Find where the given text appears and provide that cell's center as [X, Y] coordinate. 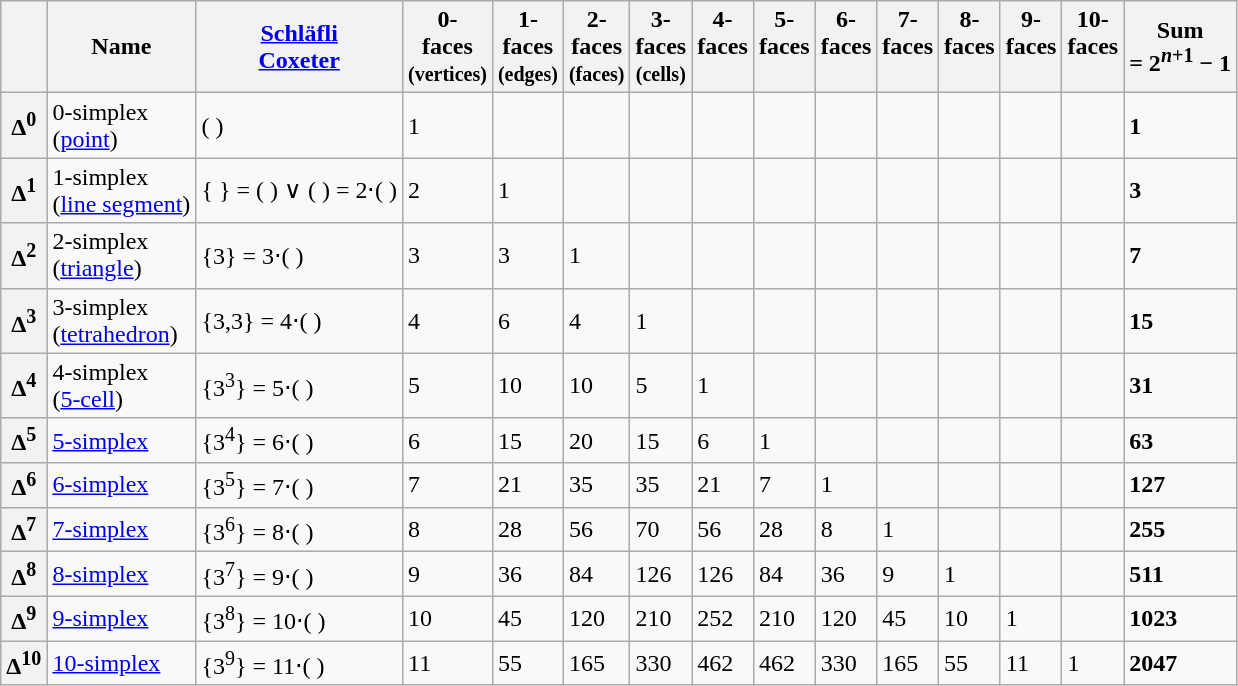
Δ5 [24, 440]
9-simplex [122, 618]
4-simplex(5-cell) [122, 386]
3-simplex(tetrahedron) [122, 320]
127 [1180, 486]
20 [596, 440]
252 [723, 618]
{36} = 8⋅( ) [300, 530]
{3,3} = 4⋅( ) [300, 320]
Δ4 [24, 386]
8-faces [970, 47]
7-faces [908, 47]
7-simplex [122, 530]
Δ9 [24, 618]
31 [1180, 386]
4-faces [723, 47]
Δ10 [24, 664]
2 [447, 190]
Δ2 [24, 256]
Δ6 [24, 486]
2-simplex(triangle) [122, 256]
{39} = 11⋅( ) [300, 664]
{34} = 6⋅( ) [300, 440]
2-faces(faces) [596, 47]
Δ1 [24, 190]
{38} = 10⋅( ) [300, 618]
6-faces [846, 47]
{3} = 3⋅( ) [300, 256]
8-simplex [122, 574]
5-faces [784, 47]
0-simplex(point) [122, 126]
Name [122, 47]
2047 [1180, 664]
3-faces(cells) [661, 47]
Δ3 [24, 320]
63 [1180, 440]
9-faces [1031, 47]
255 [1180, 530]
{ } = ( ) ∨ ( ) = 2⋅( ) [300, 190]
SchläfliCoxeter [300, 47]
1023 [1180, 618]
{37} = 9⋅( ) [300, 574]
Sum= 2n+1 − 1 [1180, 47]
5-simplex [122, 440]
{33} = 5⋅( ) [300, 386]
10-faces [1093, 47]
Δ8 [24, 574]
1-faces(edges) [528, 47]
{35} = 7⋅( ) [300, 486]
10-simplex [122, 664]
70 [661, 530]
511 [1180, 574]
6-simplex [122, 486]
Δ0 [24, 126]
Δ7 [24, 530]
( ) [300, 126]
0-faces(vertices) [447, 47]
1-simplex(line segment) [122, 190]
